Output the [x, y] coordinate of the center of the cell containing the given text.  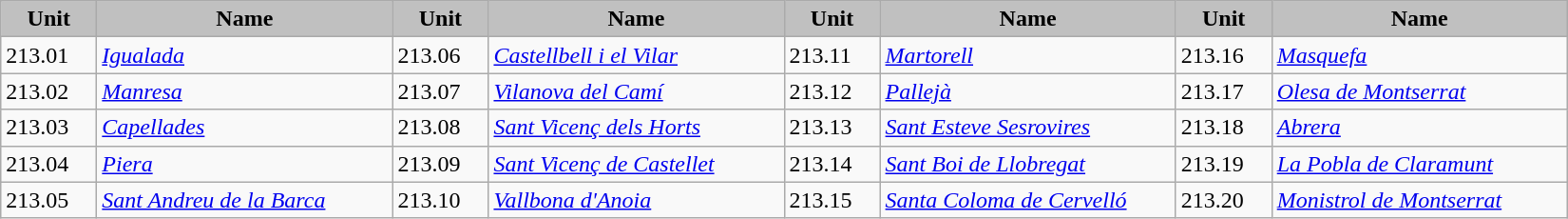
Piera [245, 164]
213.01 [49, 55]
213.02 [49, 91]
Olesa de Montserrat [1420, 91]
Sant Boi de Llobregat [1028, 164]
Igualada [245, 55]
213.13 [832, 128]
Abrera [1420, 128]
213.15 [832, 200]
Capellades [245, 128]
213.16 [1224, 55]
Santa Coloma de Cervelló [1028, 200]
213.12 [832, 91]
213.14 [832, 164]
Vallbona d'Anoia [637, 200]
213.07 [441, 91]
213.10 [441, 200]
213.20 [1224, 200]
213.17 [1224, 91]
213.06 [441, 55]
Sant Vicenç dels Horts [637, 128]
213.04 [49, 164]
213.03 [49, 128]
213.09 [441, 164]
Vilanova del Camí [637, 91]
Manresa [245, 91]
Sant Vicenç de Castellet [637, 164]
Pallejà [1028, 91]
Castellbell i el Vilar [637, 55]
213.08 [441, 128]
213.11 [832, 55]
Sant Andreu de la Barca [245, 200]
213.05 [49, 200]
213.18 [1224, 128]
213.19 [1224, 164]
Masquefa [1420, 55]
Sant Esteve Sesrovires [1028, 128]
Monistrol de Montserrat [1420, 200]
La Pobla de Claramunt [1420, 164]
Martorell [1028, 55]
